For the text-containing cell, return its midpoint in (X, Y) coordinate format. 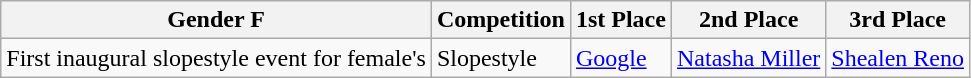
Gender F (216, 20)
Competition (500, 20)
Google (620, 58)
2nd Place (748, 20)
Natasha Miller (748, 58)
First inaugural slopestyle event for female's (216, 58)
1st Place (620, 20)
Shealen Reno (898, 58)
3rd Place (898, 20)
Slopestyle (500, 58)
